Output the (x, y) coordinate of the center of the cell containing the given text.  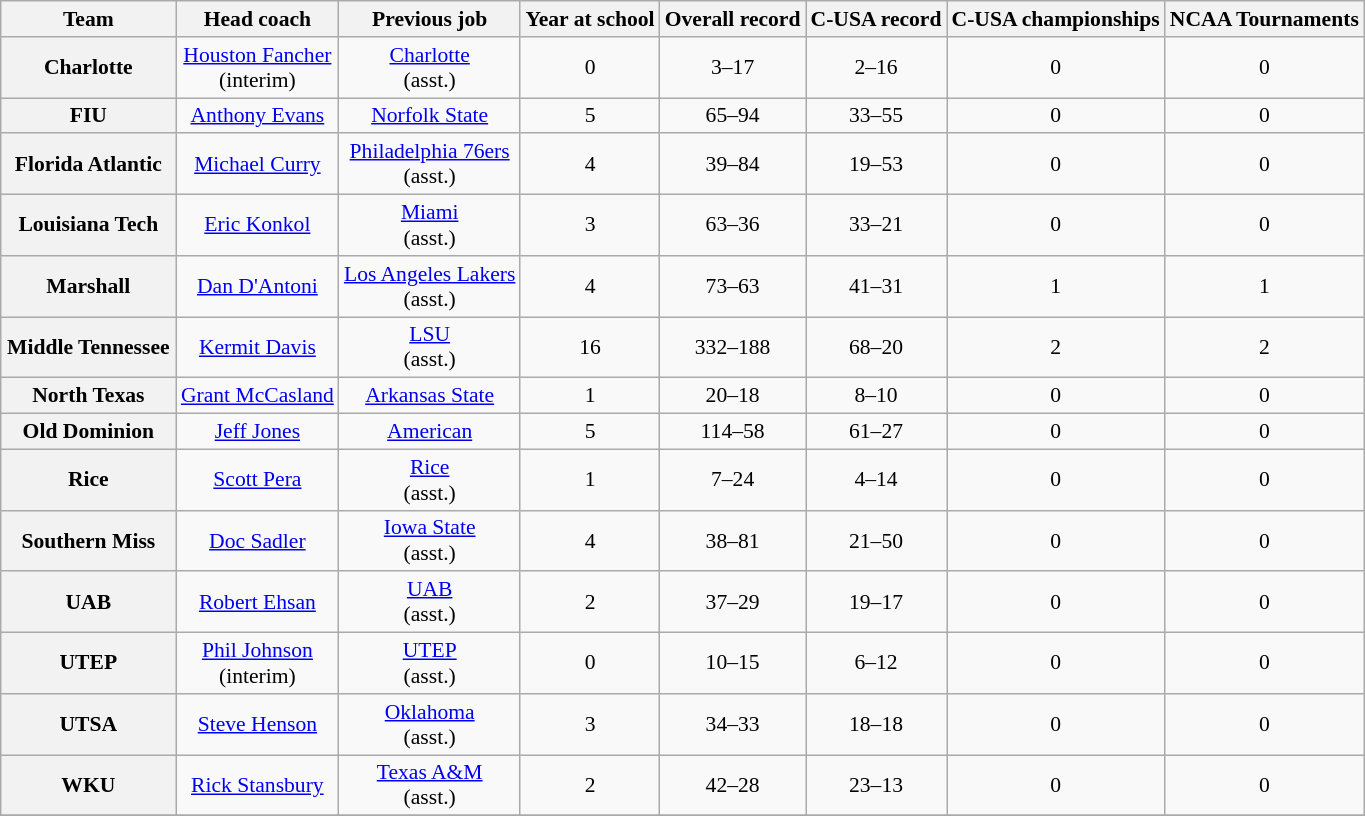
Robert Ehsan (258, 602)
6–12 (876, 664)
WKU (88, 786)
Los Angeles Lakers(asst.) (430, 286)
Arkansas State (430, 396)
38–81 (733, 540)
Year at school (590, 19)
Middle Tennessee (88, 348)
23–13 (876, 786)
4–14 (876, 480)
Dan D'Antoni (258, 286)
61–27 (876, 432)
American (430, 432)
2–16 (876, 68)
3–17 (733, 68)
42–28 (733, 786)
Philadelphia 76ers(asst.) (430, 164)
Iowa State(asst.) (430, 540)
Previous job (430, 19)
UAB (88, 602)
Team (88, 19)
73–63 (733, 286)
37–29 (733, 602)
UTEP (88, 664)
C-USA record (876, 19)
Florida Atlantic (88, 164)
Kermit Davis (258, 348)
Rice (88, 480)
North Texas (88, 396)
Oklahoma(asst.) (430, 724)
Southern Miss (88, 540)
19–53 (876, 164)
Anthony Evans (258, 116)
18–18 (876, 724)
33–55 (876, 116)
LSU(asst.) (430, 348)
Doc Sadler (258, 540)
Steve Henson (258, 724)
Rice(asst.) (430, 480)
Eric Konkol (258, 226)
NCAA Tournaments (1264, 19)
Grant McCasland (258, 396)
8–10 (876, 396)
16 (590, 348)
39–84 (733, 164)
20–18 (733, 396)
Louisiana Tech (88, 226)
Charlotte (88, 68)
65–94 (733, 116)
Phil Johnson (interim) (258, 664)
Norfolk State (430, 116)
FIU (88, 116)
10–15 (733, 664)
Jeff Jones (258, 432)
Charlotte(asst.) (430, 68)
19–17 (876, 602)
41–31 (876, 286)
Overall record (733, 19)
Marshall (88, 286)
Houston Fancher(interim) (258, 68)
Miami(asst.) (430, 226)
33–21 (876, 226)
34–33 (733, 724)
Old Dominion (88, 432)
114–58 (733, 432)
68–20 (876, 348)
Michael Curry (258, 164)
C-USA championships (1056, 19)
UTSA (88, 724)
Texas A&M(asst.) (430, 786)
7–24 (733, 480)
UTEP(asst.) (430, 664)
21–50 (876, 540)
Rick Stansbury (258, 786)
UAB(asst.) (430, 602)
63–36 (733, 226)
Scott Pera (258, 480)
332–188 (733, 348)
Head coach (258, 19)
